Identify which cell holds the provided text, then report its [X, Y] central coordinate. 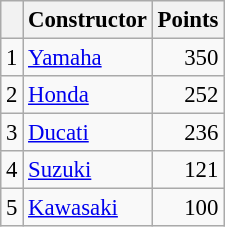
4 [12, 170]
100 [188, 208]
Honda [88, 95]
Ducati [88, 133]
236 [188, 133]
5 [12, 208]
Points [188, 20]
Yamaha [88, 58]
121 [188, 170]
3 [12, 133]
252 [188, 95]
Kawasaki [88, 208]
Constructor [88, 20]
2 [12, 95]
1 [12, 58]
350 [188, 58]
Suzuki [88, 170]
